Find where the given text appears and provide that cell's center as (x, y) coordinate. 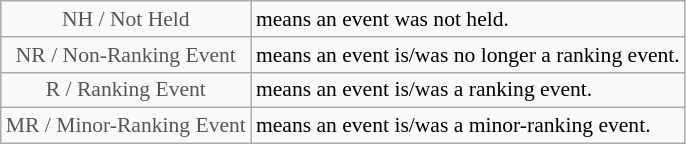
R / Ranking Event (126, 90)
NH / Not Held (126, 19)
NR / Non-Ranking Event (126, 55)
means an event is/was a minor-ranking event. (468, 126)
means an event is/was a ranking event. (468, 90)
means an event is/was no longer a ranking event. (468, 55)
MR / Minor-Ranking Event (126, 126)
means an event was not held. (468, 19)
